From the cell containing the given text, extract its center point as [X, Y] coordinate. 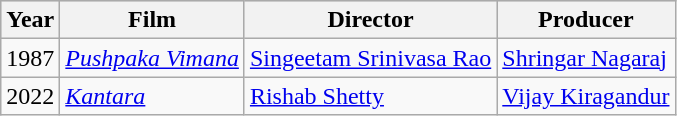
Director [370, 20]
Pushpaka Vimana [152, 58]
Producer [586, 20]
Kantara [152, 96]
2022 [30, 96]
1987 [30, 58]
Year [30, 20]
Singeetam Srinivasa Rao [370, 58]
Vijay Kiragandur [586, 96]
Film [152, 20]
Rishab Shetty [370, 96]
Shringar Nagaraj [586, 58]
